Extract the (x, y) coordinate from the center of the cell holding the provided text.  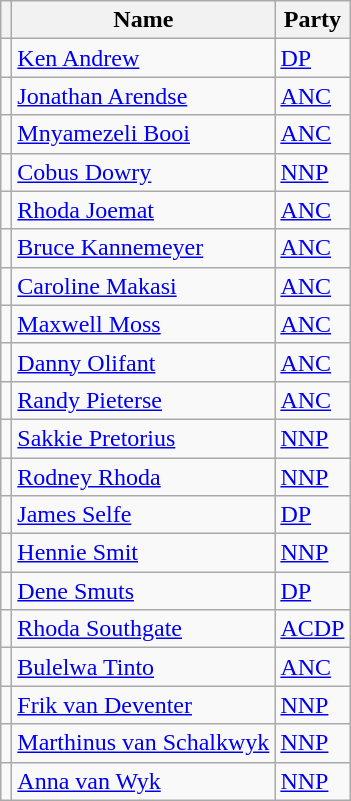
James Selfe (144, 515)
Dene Smuts (144, 591)
Randy Pieterse (144, 400)
Hennie Smit (144, 553)
Maxwell Moss (144, 324)
Party (312, 20)
Caroline Makasi (144, 286)
Frik van Deventer (144, 705)
Bruce Kannemeyer (144, 248)
Name (144, 20)
Danny Olifant (144, 362)
Sakkie Pretorius (144, 438)
Rhoda Southgate (144, 629)
Ken Andrew (144, 58)
Rodney Rhoda (144, 477)
Cobus Dowry (144, 172)
Bulelwa Tinto (144, 667)
ACDP (312, 629)
Anna van Wyk (144, 781)
Jonathan Arendse (144, 96)
Mnyamezeli Booi (144, 134)
Marthinus van Schalkwyk (144, 743)
Rhoda Joemat (144, 210)
